From the cell containing the given text, extract its center point as (x, y) coordinate. 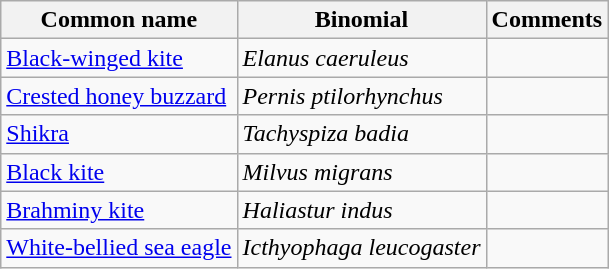
Icthyophaga leucogaster (362, 248)
Shikra (119, 134)
Black-winged kite (119, 58)
Crested honey buzzard (119, 96)
Pernis ptilorhynchus (362, 96)
Black kite (119, 172)
Common name (119, 20)
Elanus caeruleus (362, 58)
Binomial (362, 20)
White-bellied sea eagle (119, 248)
Comments (547, 20)
Tachyspiza badia (362, 134)
Haliastur indus (362, 210)
Milvus migrans (362, 172)
Brahminy kite (119, 210)
